Pinpoint the cell where the given text exists, returning its (X, Y) midpoint coordinate. 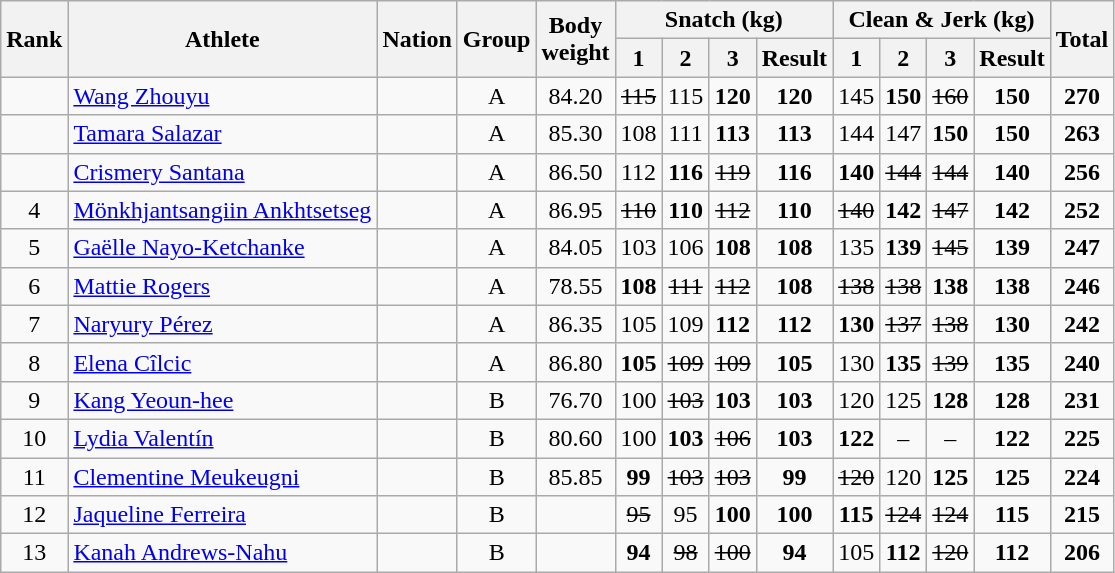
85.30 (576, 134)
85.85 (576, 477)
5 (34, 248)
8 (34, 362)
Nation (417, 39)
Clementine Meukeugni (222, 477)
Wang Zhouyu (222, 96)
78.55 (576, 286)
246 (1082, 286)
119 (732, 172)
11 (34, 477)
76.70 (576, 400)
13 (34, 553)
247 (1082, 248)
215 (1082, 515)
Rank (34, 39)
137 (904, 324)
252 (1082, 210)
10 (34, 438)
Bodyweight (576, 39)
225 (1082, 438)
160 (950, 96)
86.35 (576, 324)
231 (1082, 400)
240 (1082, 362)
Kang Yeoun-hee (222, 400)
Clean & Jerk (kg) (942, 20)
Crismery Santana (222, 172)
84.05 (576, 248)
Naryury Pérez (222, 324)
86.50 (576, 172)
Athlete (222, 39)
Lydia Valentín (222, 438)
86.80 (576, 362)
Total (1082, 39)
Elena Cîlcic (222, 362)
Mönkhjantsangiin Ankhtsetseg (222, 210)
84.20 (576, 96)
242 (1082, 324)
Group (496, 39)
224 (1082, 477)
256 (1082, 172)
Kanah Andrews-Nahu (222, 553)
206 (1082, 553)
6 (34, 286)
12 (34, 515)
Snatch (kg) (724, 20)
4 (34, 210)
Mattie Rogers (222, 286)
7 (34, 324)
Gaëlle Nayo-Ketchanke (222, 248)
263 (1082, 134)
Jaqueline Ferreira (222, 515)
80.60 (576, 438)
270 (1082, 96)
86.95 (576, 210)
98 (686, 553)
9 (34, 400)
Tamara Salazar (222, 134)
